Provide the (X, Y) coordinate of the cell's center where the given text is located.  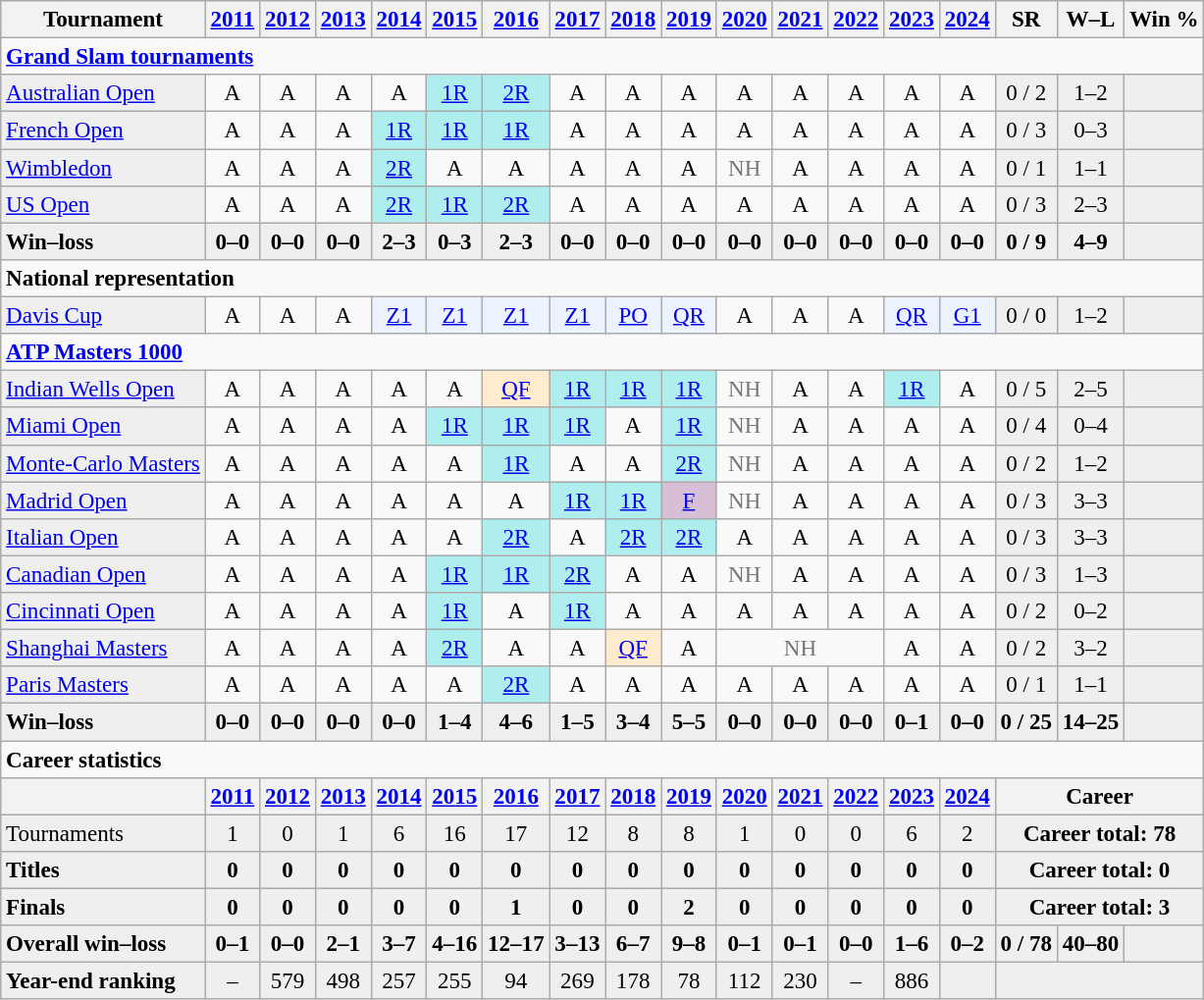
Canadian Open (103, 574)
255 (455, 981)
1–3 (1090, 574)
230 (801, 981)
Titles (103, 870)
Italian Open (103, 538)
4–6 (516, 722)
US Open (103, 205)
12–17 (516, 944)
1–4 (455, 722)
0–4 (1090, 427)
0 / 78 (1026, 944)
French Open (103, 131)
1–5 (577, 722)
498 (343, 981)
112 (744, 981)
SR (1026, 20)
Australian Open (103, 93)
Miami Open (103, 427)
Career total: 78 (1099, 833)
F (689, 500)
3–2 (1090, 649)
16 (455, 833)
2–1 (343, 944)
PO (634, 316)
5–5 (689, 722)
6–7 (634, 944)
9–8 (689, 944)
Shanghai Masters (103, 649)
17 (516, 833)
14–25 (1090, 722)
579 (288, 981)
W–L (1090, 20)
3–13 (577, 944)
Monte-Carlo Masters (103, 463)
Wimbledon (103, 168)
2–5 (1090, 390)
Overall win–loss (103, 944)
78 (689, 981)
ATP Masters 1000 (602, 352)
Career statistics (602, 760)
178 (634, 981)
269 (577, 981)
4–16 (455, 944)
National representation (602, 279)
0 / 9 (1026, 241)
886 (913, 981)
3–7 (398, 944)
Indian Wells Open (103, 390)
Career total: 0 (1099, 870)
Davis Cup (103, 316)
Tournament (103, 20)
Paris Masters (103, 685)
12 (577, 833)
Year-end ranking (103, 981)
0 / 5 (1026, 390)
0 / 25 (1026, 722)
94 (516, 981)
Win % (1164, 20)
Finals (103, 908)
0 / 0 (1026, 316)
Grand Slam tournaments (602, 57)
1–6 (913, 944)
3–4 (634, 722)
Cincinnati Open (103, 611)
0 / 4 (1026, 427)
257 (398, 981)
Career total: 3 (1099, 908)
Tournaments (103, 833)
40–80 (1090, 944)
Career (1099, 797)
G1 (968, 316)
Madrid Open (103, 500)
4–9 (1090, 241)
